Provide the (X, Y) coordinate of the cell's center where the given text is located.  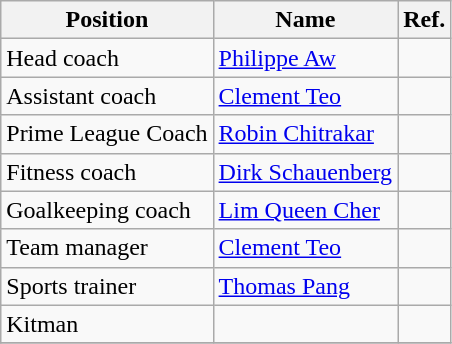
Dirk Schauenberg (306, 172)
Lim Queen Cher (306, 210)
Sports trainer (107, 286)
Head coach (107, 58)
Team manager (107, 248)
Name (306, 20)
Philippe Aw (306, 58)
Thomas Pang (306, 286)
Prime League Coach (107, 134)
Goalkeeping coach (107, 210)
Fitness coach (107, 172)
Ref. (424, 20)
Kitman (107, 324)
Position (107, 20)
Robin Chitrakar (306, 134)
Assistant coach (107, 96)
